Detect which cell encompasses the target text, then output its (x, y) center coordinate. 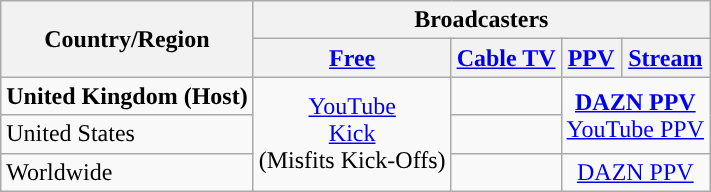
PPV (591, 58)
DAZN PPV (635, 172)
Country/Region (127, 39)
Free (352, 58)
United States (127, 134)
Stream (666, 58)
YouTube Kick (Misfits Kick-Offs) (352, 134)
United Kingdom (Host) (127, 96)
Cable TV (506, 58)
DAZN PPV YouTube PPV (635, 115)
Broadcasters (481, 20)
Worldwide (127, 172)
